Scan for the cell matching the given text and deliver its (x, y) coordinate at center. 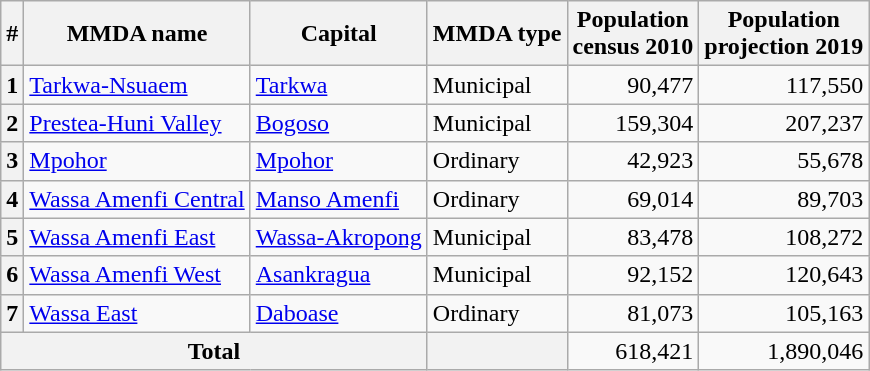
# (12, 34)
4 (12, 199)
81,073 (633, 313)
92,152 (633, 275)
7 (12, 313)
Tarkwa-Nsuaem (137, 85)
618,421 (633, 351)
105,163 (784, 313)
42,923 (633, 161)
Capital (338, 34)
MMDA name (137, 34)
Daboase (338, 313)
69,014 (633, 199)
108,272 (784, 237)
120,643 (784, 275)
2 (12, 123)
Wassa Amenfi West (137, 275)
Wassa-Akropong (338, 237)
Wassa Amenfi Central (137, 199)
Prestea-Huni Valley (137, 123)
117,550 (784, 85)
83,478 (633, 237)
207,237 (784, 123)
Tarkwa (338, 85)
1,890,046 (784, 351)
55,678 (784, 161)
Asankragua (338, 275)
MMDA type (497, 34)
Wassa East (137, 313)
Manso Amenfi (338, 199)
90,477 (633, 85)
5 (12, 237)
Populationprojection 2019 (784, 34)
159,304 (633, 123)
1 (12, 85)
Populationcensus 2010 (633, 34)
89,703 (784, 199)
6 (12, 275)
3 (12, 161)
Bogoso (338, 123)
Total (214, 351)
Wassa Amenfi East (137, 237)
